Return the [x, y] coordinate for the center point of the cell that contains the specified text.  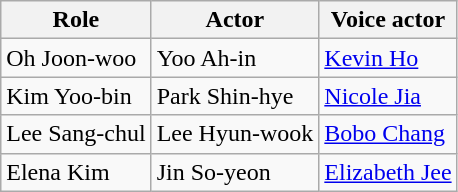
Elizabeth Jee [388, 172]
Oh Joon-woo [76, 58]
Bobo Chang [388, 134]
Elena Kim [76, 172]
Kim Yoo-bin [76, 96]
Jin So-yeon [235, 172]
Park Shin-hye [235, 96]
Nicole Jia [388, 96]
Lee Hyun-wook [235, 134]
Role [76, 20]
Lee Sang-chul [76, 134]
Voice actor [388, 20]
Yoo Ah-in [235, 58]
Kevin Ho [388, 58]
Actor [235, 20]
